Return the [x, y] coordinate for the center point of the cell that contains the specified text.  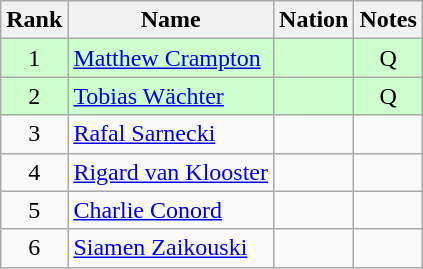
6 [34, 248]
Rafal Sarnecki [171, 134]
Rank [34, 20]
1 [34, 58]
Matthew Crampton [171, 58]
Notes [388, 20]
Siamen Zaikouski [171, 248]
Tobias Wächter [171, 96]
2 [34, 96]
Rigard van Klooster [171, 172]
Charlie Conord [171, 210]
Nation [314, 20]
5 [34, 210]
3 [34, 134]
4 [34, 172]
Name [171, 20]
